Find where the given text appears and provide that cell's center as (X, Y) coordinate. 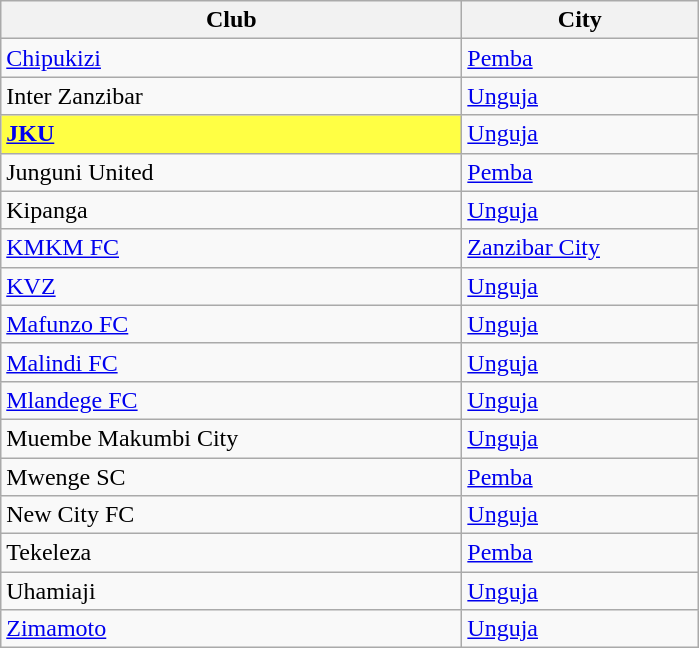
City (580, 20)
KMKM FC (232, 248)
Club (232, 20)
Malindi FC (232, 362)
Mafunzo FC (232, 324)
Uhamiaji (232, 591)
Inter Zanzibar (232, 96)
JKU (232, 134)
Zimamoto (232, 629)
Muembe Makumbi City (232, 438)
Mwenge SC (232, 477)
Tekeleza (232, 553)
New City FC (232, 515)
Junguni United (232, 172)
Zanzibar City (580, 248)
Kipanga (232, 210)
KVZ (232, 286)
Mlandege FC (232, 400)
Chipukizi (232, 58)
